For the text-containing cell, return its midpoint in [x, y] coordinate format. 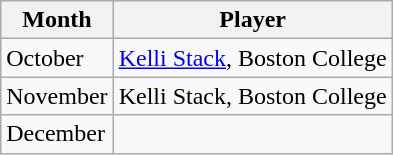
Player [252, 20]
October [57, 58]
November [57, 96]
December [57, 134]
Month [57, 20]
